Provide the [X, Y] coordinate of the cell's center where the given text is located.  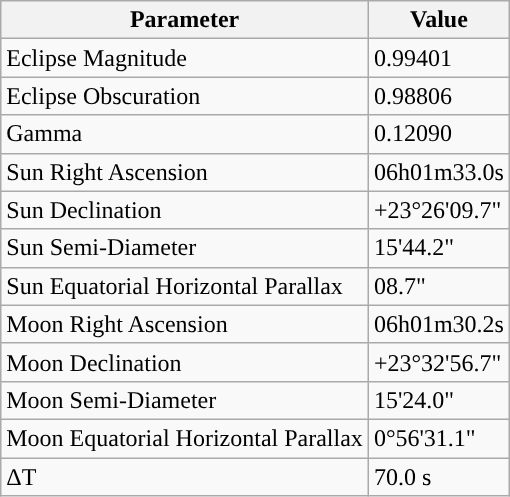
Moon Semi-Diameter [185, 400]
70.0 s [438, 477]
08.7" [438, 286]
Parameter [185, 20]
0.12090 [438, 134]
Sun Equatorial Horizontal Parallax [185, 286]
Sun Right Ascension [185, 172]
+23°32'56.7" [438, 362]
Moon Equatorial Horizontal Parallax [185, 438]
ΔT [185, 477]
Gamma [185, 134]
Value [438, 20]
Sun Declination [185, 210]
06h01m30.2s [438, 324]
0.99401 [438, 58]
0.98806 [438, 96]
+23°26'09.7" [438, 210]
Eclipse Magnitude [185, 58]
Moon Declination [185, 362]
Sun Semi-Diameter [185, 248]
06h01m33.0s [438, 172]
15'24.0" [438, 400]
0°56'31.1" [438, 438]
15'44.2" [438, 248]
Moon Right Ascension [185, 324]
Eclipse Obscuration [185, 96]
